Find where the given text appears and provide that cell's center as (x, y) coordinate. 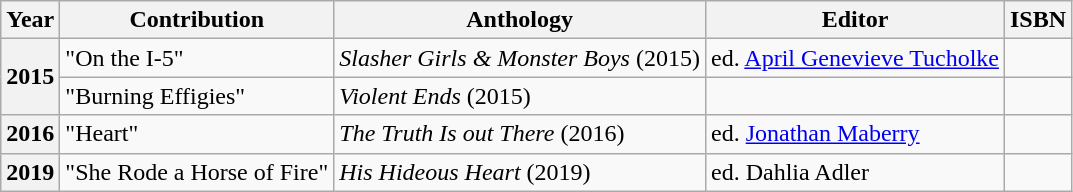
"Heart" (197, 134)
ed. April Genevieve Tucholke (854, 58)
"On the I-5" (197, 58)
"She Rode a Horse of Fire" (197, 172)
2016 (30, 134)
Anthology (520, 20)
2015 (30, 77)
Slasher Girls & Monster Boys (2015) (520, 58)
Editor (854, 20)
2019 (30, 172)
Violent Ends (2015) (520, 96)
ISBN (1038, 20)
"Burning Effigies" (197, 96)
Contribution (197, 20)
His Hideous Heart (2019) (520, 172)
Year (30, 20)
ed. Dahlia Adler (854, 172)
ed. Jonathan Maberry (854, 134)
The Truth Is out There (2016) (520, 134)
